Scan for the cell matching the given text and deliver its [x, y] coordinate at center. 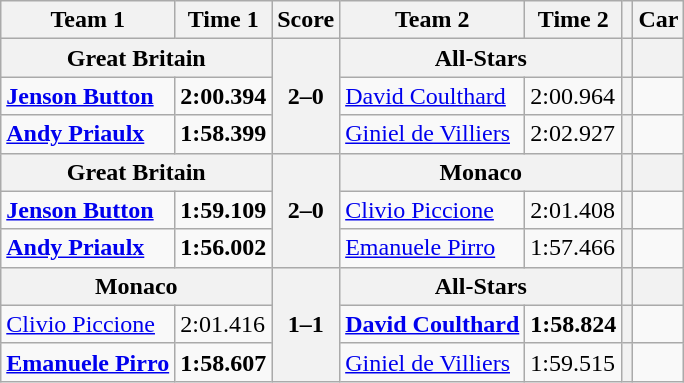
Car [658, 20]
2:02.927 [574, 134]
2:01.408 [574, 210]
1:58.607 [224, 362]
Team 1 [88, 20]
1:58.399 [224, 134]
Time 2 [574, 20]
1:57.466 [574, 248]
1:58.824 [574, 324]
1–1 [306, 324]
1:59.109 [224, 210]
2:01.416 [224, 324]
1:59.515 [574, 362]
2:00.394 [224, 96]
Time 1 [224, 20]
Score [306, 20]
2:00.964 [574, 96]
Team 2 [432, 20]
1:56.002 [224, 248]
